Locate the cell with the specified text and output its [x, y] center coordinate. 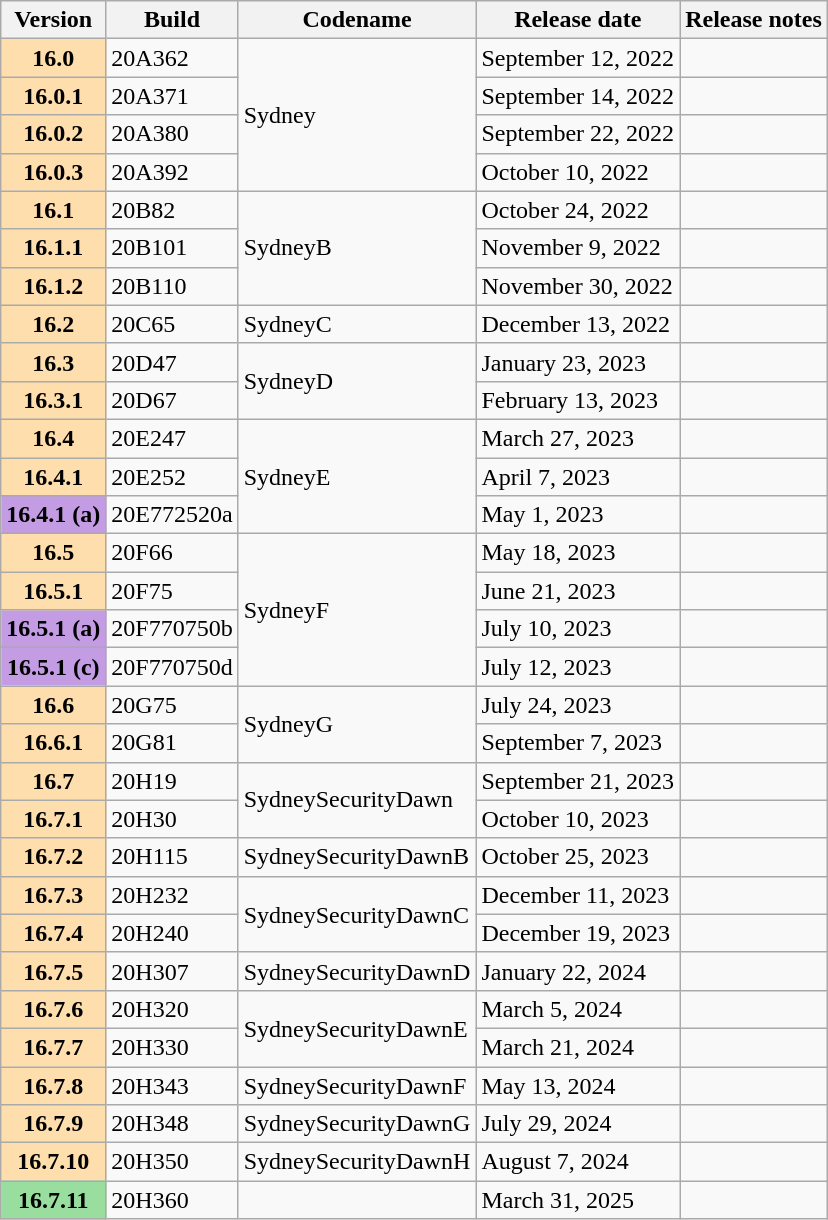
16.2 [54, 324]
20H350 [172, 1162]
September 7, 2023 [578, 743]
December 19, 2023 [578, 933]
16.5.1 [54, 591]
SydneyC [357, 324]
November 30, 2022 [578, 286]
16.7.2 [54, 857]
20E247 [172, 438]
20H307 [172, 971]
16.3.1 [54, 400]
Sydney [357, 115]
16.7.6 [54, 1009]
SydneySecurityDawnD [357, 971]
20D47 [172, 362]
16.6 [54, 705]
20E252 [172, 477]
20G81 [172, 743]
16.1.1 [54, 248]
20F770750b [172, 629]
16.4 [54, 438]
20B82 [172, 210]
16.5.1 (c) [54, 667]
16.7.10 [54, 1162]
20G75 [172, 705]
SydneySecurityDawnB [357, 857]
20H330 [172, 1047]
SydneySecurityDawnC [357, 914]
October 10, 2022 [578, 172]
16.5.1 (a) [54, 629]
SydneyG [357, 724]
20H360 [172, 1200]
July 10, 2023 [578, 629]
SydneyF [357, 610]
16.3 [54, 362]
16.7.7 [54, 1047]
February 13, 2023 [578, 400]
SydneySecurityDawnF [357, 1085]
20A371 [172, 96]
March 31, 2025 [578, 1200]
20H240 [172, 933]
20C65 [172, 324]
SydneySecurityDawn [357, 800]
Version [54, 20]
20B110 [172, 286]
20H320 [172, 1009]
SydneySecurityDawnG [357, 1124]
March 5, 2024 [578, 1009]
16.7.11 [54, 1200]
October 24, 2022 [578, 210]
20B101 [172, 248]
Release date [578, 20]
16.1.2 [54, 286]
16.7.9 [54, 1124]
August 7, 2024 [578, 1162]
20H19 [172, 781]
16.0.1 [54, 96]
SydneySecurityDawnE [357, 1028]
March 27, 2023 [578, 438]
July 29, 2024 [578, 1124]
SydneyB [357, 248]
April 7, 2023 [578, 477]
20F66 [172, 553]
20F770750d [172, 667]
20E772520a [172, 515]
16.7 [54, 781]
December 13, 2022 [578, 324]
16.7.3 [54, 895]
16.7.1 [54, 819]
20H232 [172, 895]
16.0.3 [54, 172]
20A362 [172, 58]
November 9, 2022 [578, 248]
20A392 [172, 172]
20H30 [172, 819]
September 12, 2022 [578, 58]
Release notes [754, 20]
July 12, 2023 [578, 667]
Codename [357, 20]
16.1 [54, 210]
September 22, 2022 [578, 134]
16.7.4 [54, 933]
16.7.8 [54, 1085]
20H348 [172, 1124]
January 23, 2023 [578, 362]
16.7.5 [54, 971]
20D67 [172, 400]
20H115 [172, 857]
March 21, 2024 [578, 1047]
September 14, 2022 [578, 96]
16.5 [54, 553]
May 1, 2023 [578, 515]
June 21, 2023 [578, 591]
December 11, 2023 [578, 895]
October 10, 2023 [578, 819]
September 21, 2023 [578, 781]
May 13, 2024 [578, 1085]
16.4.1 (a) [54, 515]
SydneySecurityDawnH [357, 1162]
January 22, 2024 [578, 971]
May 18, 2023 [578, 553]
20H343 [172, 1085]
October 25, 2023 [578, 857]
20F75 [172, 591]
July 24, 2023 [578, 705]
SydneyE [357, 476]
16.6.1 [54, 743]
16.0.2 [54, 134]
16.4.1 [54, 477]
Build [172, 20]
16.0 [54, 58]
SydneyD [357, 381]
20A380 [172, 134]
